Provide the [X, Y] coordinate of the cell's center where the given text is located.  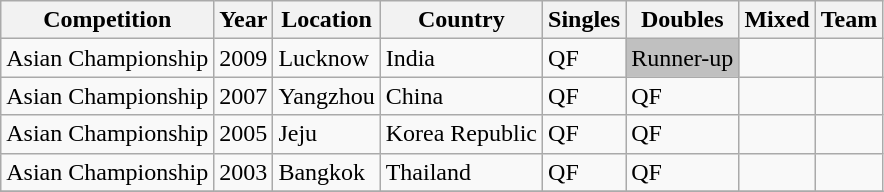
2005 [244, 134]
Country [461, 20]
Korea Republic [461, 134]
India [461, 58]
Location [326, 20]
Team [849, 20]
Mixed [777, 20]
Competition [108, 20]
Bangkok [326, 172]
2009 [244, 58]
Doubles [682, 20]
Singles [584, 20]
2003 [244, 172]
Year [244, 20]
China [461, 96]
Jeju [326, 134]
Yangzhou [326, 96]
Lucknow [326, 58]
Runner-up [682, 58]
Thailand [461, 172]
2007 [244, 96]
